Find where the given text appears and provide that cell's center as (x, y) coordinate. 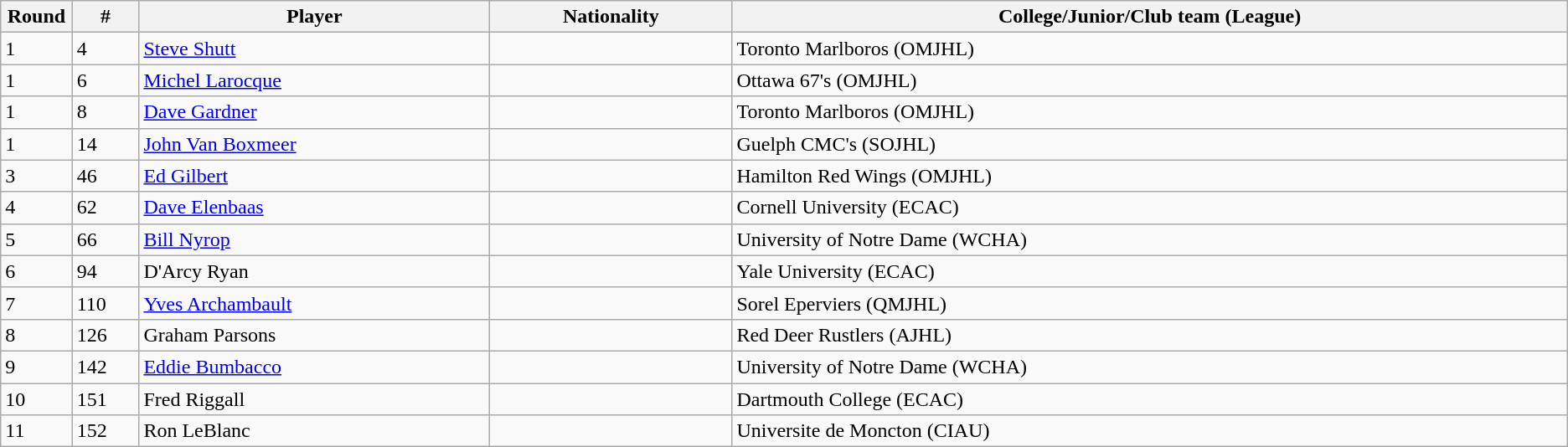
3 (37, 176)
Michel Larocque (315, 80)
Graham Parsons (315, 335)
9 (37, 367)
151 (106, 399)
Guelph CMC's (SOJHL) (1149, 144)
Player (315, 17)
Dave Gardner (315, 112)
Fred Riggall (315, 399)
62 (106, 208)
Dartmouth College (ECAC) (1149, 399)
Yale University (ECAC) (1149, 271)
John Van Boxmeer (315, 144)
Sorel Eperviers (QMJHL) (1149, 303)
126 (106, 335)
142 (106, 367)
Yves Archambault (315, 303)
94 (106, 271)
46 (106, 176)
Eddie Bumbacco (315, 367)
Bill Nyrop (315, 239)
College/Junior/Club team (League) (1149, 17)
Ottawa 67's (OMJHL) (1149, 80)
10 (37, 399)
Nationality (611, 17)
Dave Elenbaas (315, 208)
Ed Gilbert (315, 176)
11 (37, 431)
Cornell University (ECAC) (1149, 208)
66 (106, 239)
Universite de Moncton (CIAU) (1149, 431)
5 (37, 239)
Red Deer Rustlers (AJHL) (1149, 335)
Steve Shutt (315, 49)
# (106, 17)
Ron LeBlanc (315, 431)
7 (37, 303)
14 (106, 144)
Round (37, 17)
110 (106, 303)
152 (106, 431)
Hamilton Red Wings (OMJHL) (1149, 176)
D'Arcy Ryan (315, 271)
